From the cell containing the given text, extract its center point as (X, Y) coordinate. 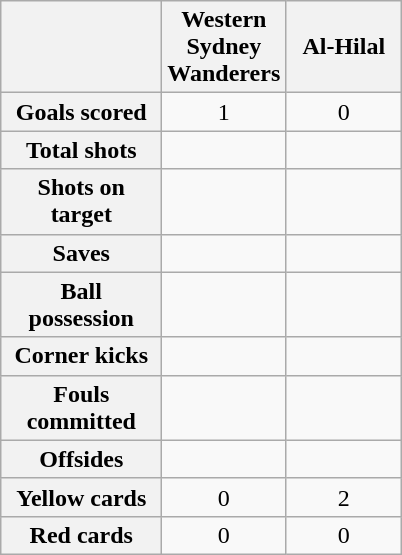
Fouls committed (82, 408)
Goals scored (82, 112)
Western Sydney Wanderers (224, 47)
2 (344, 497)
Saves (82, 253)
Red cards (82, 535)
Corner kicks (82, 356)
Ball possession (82, 304)
Al-Hilal (344, 47)
Yellow cards (82, 497)
1 (224, 112)
Total shots (82, 150)
Offsides (82, 459)
Shots on target (82, 202)
